Detect which cell encompasses the target text, then output its [x, y] center coordinate. 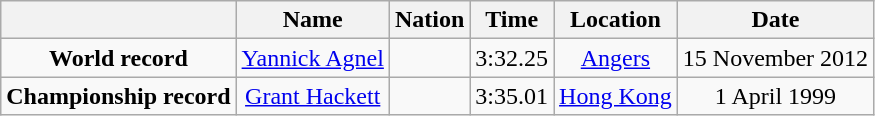
Hong Kong [616, 96]
15 November 2012 [775, 58]
Time [512, 20]
3:35.01 [512, 96]
Name [312, 20]
World record [118, 58]
3:32.25 [512, 58]
1 April 1999 [775, 96]
Date [775, 20]
Nation [429, 20]
Grant Hackett [312, 96]
Yannick Agnel [312, 58]
Angers [616, 58]
Location [616, 20]
Championship record [118, 96]
